Capture the cell that displays the provided text and extract its [x, y] central coordinate. 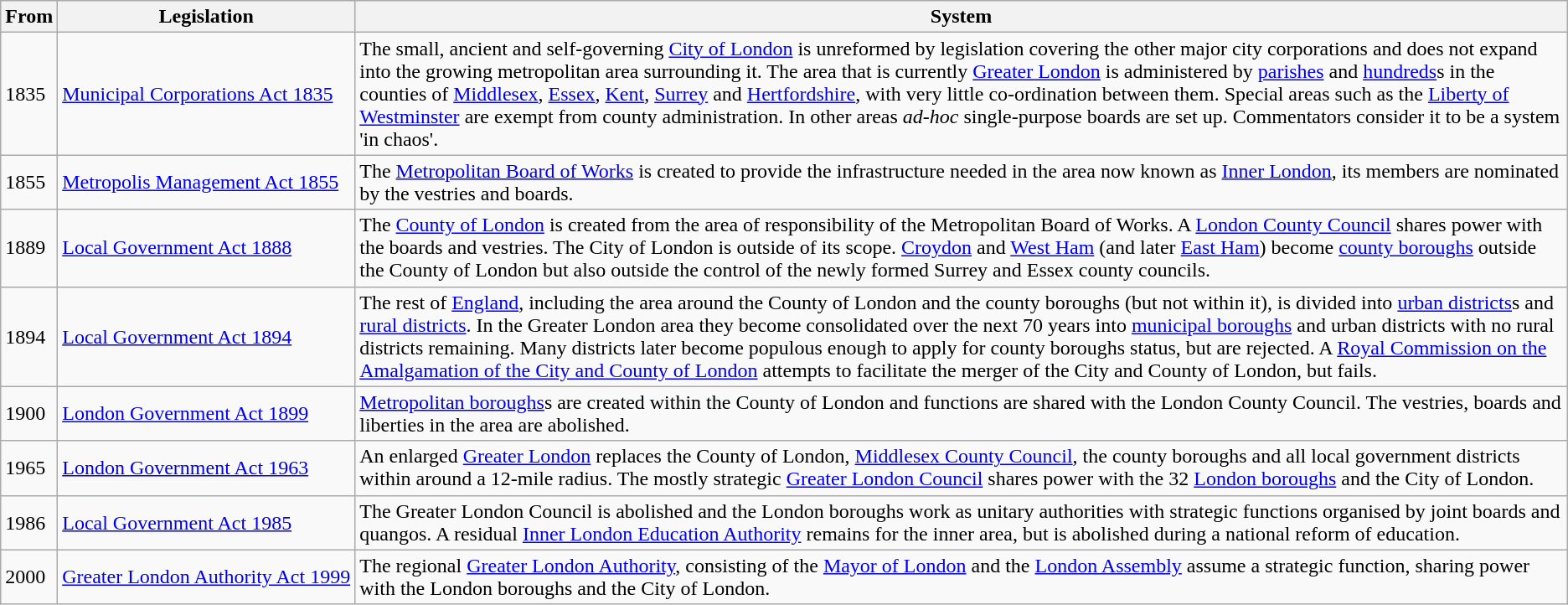
Legislation [206, 17]
Local Government Act 1888 [206, 248]
1855 [29, 183]
London Government Act 1963 [206, 468]
Metropolis Management Act 1855 [206, 183]
1889 [29, 248]
System [962, 17]
1900 [29, 414]
1894 [29, 337]
From [29, 17]
1965 [29, 468]
2000 [29, 577]
Local Government Act 1985 [206, 523]
Municipal Corporations Act 1835 [206, 94]
Greater London Authority Act 1999 [206, 577]
London Government Act 1899 [206, 414]
1986 [29, 523]
1835 [29, 94]
Local Government Act 1894 [206, 337]
